Pinpoint the cell where the given text exists, returning its (X, Y) midpoint coordinate. 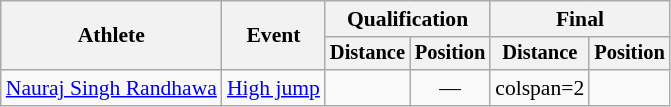
Event (274, 36)
colspan=2 (540, 88)
— (450, 88)
High jump (274, 88)
Final (580, 19)
Qualification (408, 19)
Athlete (112, 36)
Nauraj Singh Randhawa (112, 88)
